Capture the cell that displays the provided text and extract its (x, y) central coordinate. 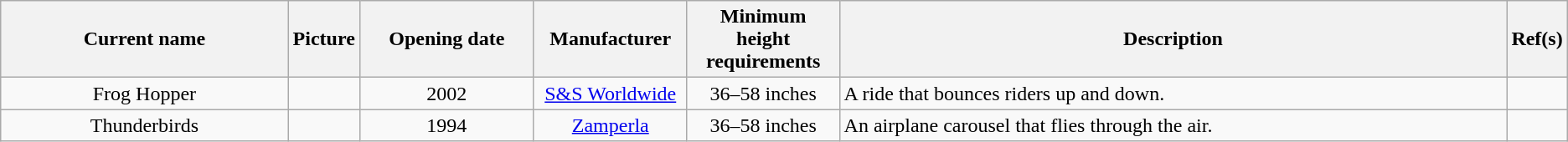
An airplane carousel that flies through the air. (1173, 125)
Zamperla (610, 125)
1994 (446, 125)
Current name (144, 39)
Picture (323, 39)
Minimum height requirements (763, 39)
Frog Hopper (144, 94)
Opening date (446, 39)
Ref(s) (1537, 39)
A ride that bounces riders up and down. (1173, 94)
2002 (446, 94)
Thunderbirds (144, 125)
Description (1173, 39)
S&S Worldwide (610, 94)
Manufacturer (610, 39)
